Provide the (x, y) coordinate of the cell's center where the given text is located.  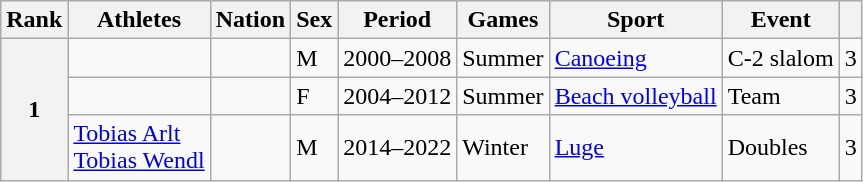
Sport (636, 20)
Games (503, 20)
Sex (314, 20)
Luge (636, 148)
2004–2012 (398, 96)
Beach volleyball (636, 96)
Nation (250, 20)
Tobias ArltTobias Wendl (139, 148)
2014–2022 (398, 148)
Athletes (139, 20)
Rank (34, 20)
Event (780, 20)
F (314, 96)
C-2 slalom (780, 58)
Period (398, 20)
Team (780, 96)
1 (34, 110)
Winter (503, 148)
Doubles (780, 148)
Canoeing (636, 58)
2000–2008 (398, 58)
